Determine the (X, Y) coordinate at the center of the cell enclosing the given text.  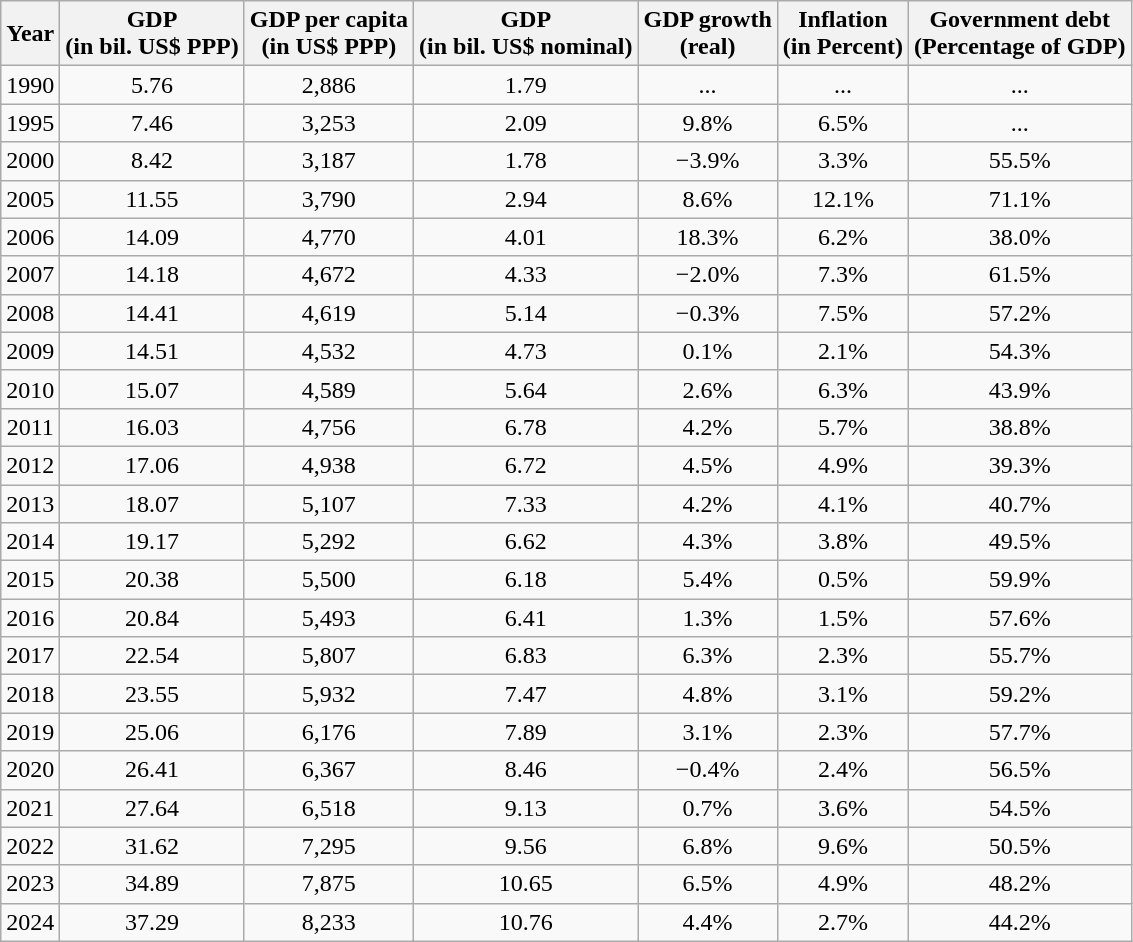
7,295 (328, 846)
−0.3% (708, 313)
5,493 (328, 618)
20.84 (152, 618)
4,938 (328, 465)
5,107 (328, 503)
2007 (30, 275)
Government debt(Percentage of GDP) (1020, 34)
14.51 (152, 351)
2.7% (842, 922)
5,292 (328, 542)
−2.0% (708, 275)
2006 (30, 237)
4.8% (708, 694)
2.94 (526, 199)
2012 (30, 465)
1.3% (708, 618)
3.3% (842, 161)
2008 (30, 313)
1.79 (526, 85)
4.73 (526, 351)
5.14 (526, 313)
GDP per capita(in US$ PPP) (328, 34)
18.3% (708, 237)
Inflation(in Percent) (842, 34)
4.1% (842, 503)
14.18 (152, 275)
2014 (30, 542)
26.41 (152, 770)
4.4% (708, 922)
12.1% (842, 199)
8.6% (708, 199)
20.38 (152, 580)
40.7% (1020, 503)
6,518 (328, 808)
10.76 (526, 922)
7.5% (842, 313)
43.9% (1020, 389)
54.5% (1020, 808)
2022 (30, 846)
2019 (30, 732)
57.2% (1020, 313)
2009 (30, 351)
2010 (30, 389)
3.6% (842, 808)
8.42 (152, 161)
61.5% (1020, 275)
6.18 (526, 580)
6.2% (842, 237)
1995 (30, 123)
23.55 (152, 694)
3,187 (328, 161)
9.6% (842, 846)
8.46 (526, 770)
5.7% (842, 427)
1.5% (842, 618)
4.01 (526, 237)
15.07 (152, 389)
7.46 (152, 123)
9.56 (526, 846)
50.5% (1020, 846)
11.55 (152, 199)
4,619 (328, 313)
2000 (30, 161)
2024 (30, 922)
38.8% (1020, 427)
9.8% (708, 123)
7.47 (526, 694)
55.5% (1020, 161)
4,756 (328, 427)
2020 (30, 770)
17.06 (152, 465)
2023 (30, 884)
2,886 (328, 85)
54.3% (1020, 351)
5,932 (328, 694)
4.3% (708, 542)
2.1% (842, 351)
18.07 (152, 503)
56.5% (1020, 770)
2005 (30, 199)
5.64 (526, 389)
4,532 (328, 351)
2.6% (708, 389)
6.78 (526, 427)
14.09 (152, 237)
59.9% (1020, 580)
2018 (30, 694)
2.09 (526, 123)
16.03 (152, 427)
−3.9% (708, 161)
44.2% (1020, 922)
6.41 (526, 618)
3,790 (328, 199)
6.72 (526, 465)
71.1% (1020, 199)
1990 (30, 85)
48.2% (1020, 884)
5,500 (328, 580)
1.78 (526, 161)
49.5% (1020, 542)
4,589 (328, 389)
2016 (30, 618)
25.06 (152, 732)
0.5% (842, 580)
2.4% (842, 770)
7.33 (526, 503)
37.29 (152, 922)
4.5% (708, 465)
6.8% (708, 846)
4,770 (328, 237)
4.33 (526, 275)
59.2% (1020, 694)
6,176 (328, 732)
27.64 (152, 808)
Year (30, 34)
55.7% (1020, 656)
14.41 (152, 313)
2021 (30, 808)
6.83 (526, 656)
57.7% (1020, 732)
4,672 (328, 275)
2017 (30, 656)
5,807 (328, 656)
0.1% (708, 351)
22.54 (152, 656)
3.8% (842, 542)
5.4% (708, 580)
38.0% (1020, 237)
2015 (30, 580)
GDP(in bil. US$ nominal) (526, 34)
−0.4% (708, 770)
34.89 (152, 884)
7,875 (328, 884)
0.7% (708, 808)
6.62 (526, 542)
2011 (30, 427)
10.65 (526, 884)
9.13 (526, 808)
31.62 (152, 846)
6,367 (328, 770)
5.76 (152, 85)
GDP growth(real) (708, 34)
2013 (30, 503)
3,253 (328, 123)
39.3% (1020, 465)
7.89 (526, 732)
57.6% (1020, 618)
19.17 (152, 542)
GDP(in bil. US$ PPP) (152, 34)
7.3% (842, 275)
8,233 (328, 922)
